Return the (x, y) coordinate for the center point of the cell that contains the specified text.  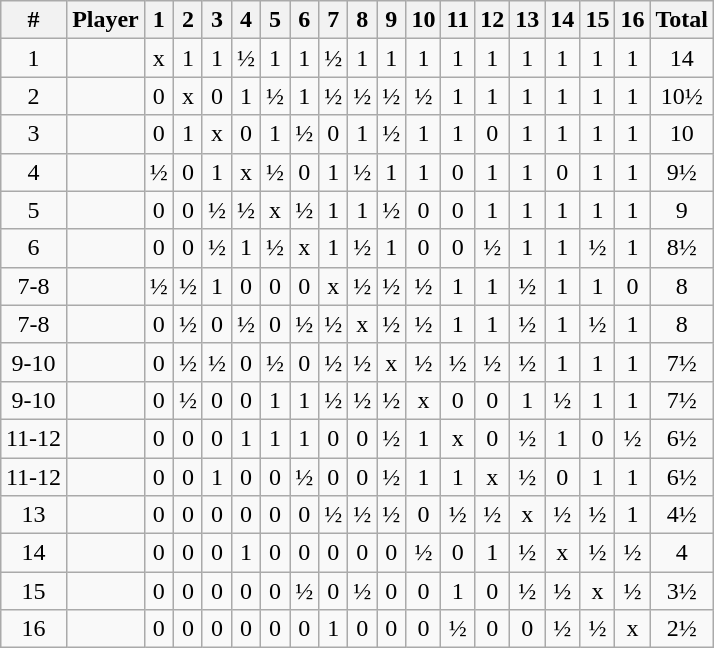
4½ (682, 515)
Total (682, 20)
9½ (682, 172)
8½ (682, 248)
7 (334, 20)
2½ (682, 629)
11 (458, 20)
3½ (682, 591)
# (33, 20)
10½ (682, 96)
Player (106, 20)
12 (492, 20)
